Capture the cell that displays the provided text and extract its [x, y] central coordinate. 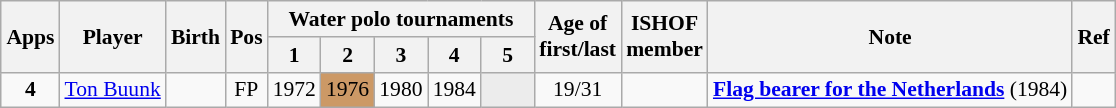
Age offirst/last [578, 36]
1976 [348, 90]
Player [112, 36]
ISHOFmember [664, 36]
Pos [246, 36]
3 [400, 55]
19/31 [578, 90]
Flag bearer for the Netherlands (1984) [890, 90]
1984 [454, 90]
Water polo tournaments [402, 19]
1972 [294, 90]
Ton Buunk [112, 90]
Apps [30, 36]
1 [294, 55]
5 [508, 55]
Note [890, 36]
1980 [400, 90]
FP [246, 90]
Birth [196, 36]
2 [348, 55]
Ref [1093, 36]
